Determine the (X, Y) coordinate at the center of the cell enclosing the given text.  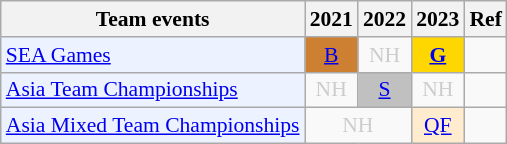
S (384, 90)
Asia Team Championships (153, 90)
Team events (153, 19)
2022 (384, 19)
Ref (485, 19)
2023 (438, 19)
SEA Games (153, 55)
QF (438, 126)
Asia Mixed Team Championships (153, 126)
B (332, 55)
G (438, 55)
2021 (332, 19)
